For the text-containing cell, return its midpoint in (x, y) coordinate format. 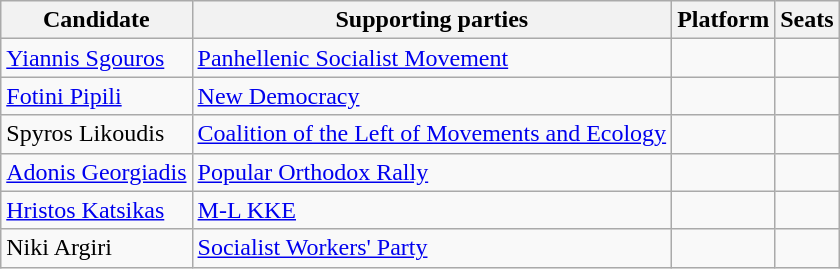
Supporting parties (432, 20)
Hristos Katsikas (96, 210)
Panhellenic Socialist Movement (432, 58)
Yiannis Sgouros (96, 58)
Spyros Likoudis (96, 134)
New Democracy (432, 96)
Coalition of the Left of Movements and Ecology (432, 134)
Candidate (96, 20)
Popular Orthodox Rally (432, 172)
Fotini Pipili (96, 96)
Socialist Workers' Party (432, 248)
Adonis Georgiadis (96, 172)
Platform (724, 20)
Niki Argiri (96, 248)
M-L KKE (432, 210)
Seats (807, 20)
